Output the [X, Y] coordinate of the center of the cell containing the given text.  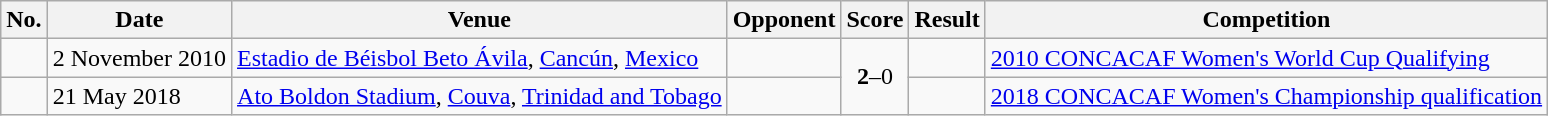
Score [875, 20]
2010 CONCACAF Women's World Cup Qualifying [1266, 58]
Ato Boldon Stadium, Couva, Trinidad and Tobago [480, 96]
Result [947, 20]
Venue [480, 20]
Opponent [784, 20]
2 November 2010 [139, 58]
21 May 2018 [139, 96]
2018 CONCACAF Women's Championship qualification [1266, 96]
2–0 [875, 77]
Estadio de Béisbol Beto Ávila, Cancún, Mexico [480, 58]
Competition [1266, 20]
Date [139, 20]
No. [24, 20]
